Output the (X, Y) coordinate of the center of the cell containing the given text.  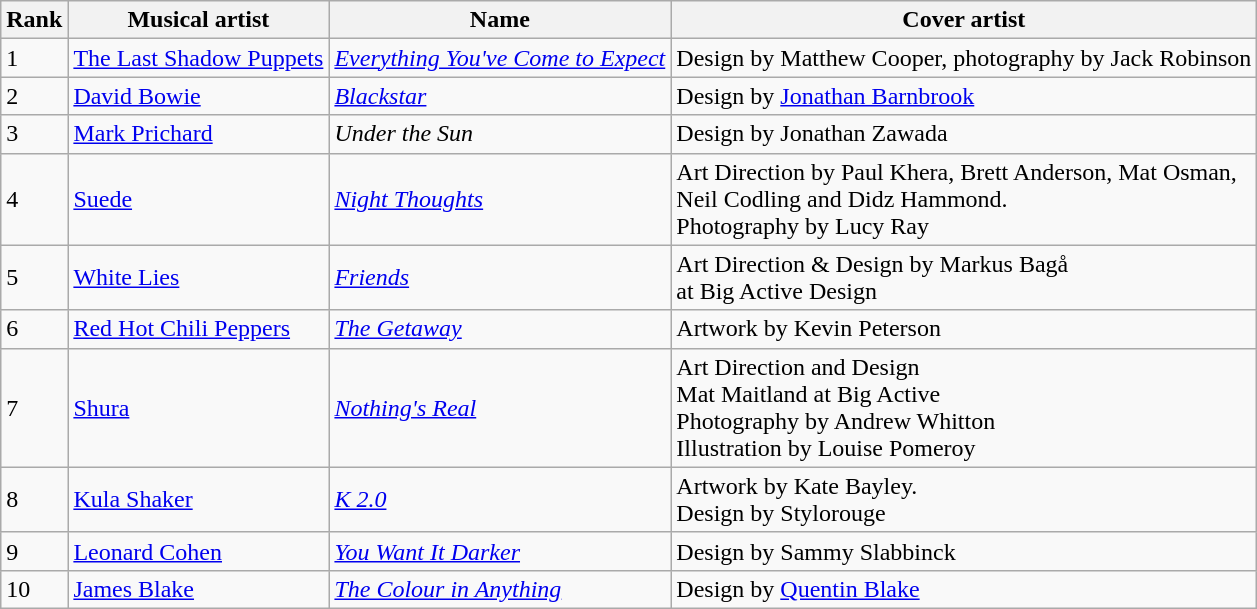
10 (34, 589)
5 (34, 278)
Leonard Cohen (198, 551)
Everything You've Come to Expect (500, 58)
Blackstar (500, 96)
Under the Sun (500, 134)
Design by Quentin Blake (964, 589)
K 2.0 (500, 500)
Friends (500, 278)
The Getaway (500, 329)
Rank (34, 20)
8 (34, 500)
Kula Shaker (198, 500)
David Bowie (198, 96)
Red Hot Chili Peppers (198, 329)
Name (500, 20)
White Lies (198, 278)
Design by Sammy Slabbinck (964, 551)
Suede (198, 199)
7 (34, 408)
3 (34, 134)
Artwork by Kevin Peterson (964, 329)
Design by Jonathan Barnbrook (964, 96)
Art Direction by Paul Khera, Brett Anderson, Mat Osman,Neil Codling and Didz Hammond.Photography by Lucy Ray (964, 199)
Design by Matthew Cooper, photography by Jack Robinson (964, 58)
Musical artist (198, 20)
You Want It Darker (500, 551)
Nothing's Real (500, 408)
Cover artist (964, 20)
1 (34, 58)
Design by Jonathan Zawada (964, 134)
2 (34, 96)
6 (34, 329)
Art Direction & Design by Markus Bagåat Big Active Design (964, 278)
The Last Shadow Puppets (198, 58)
Night Thoughts (500, 199)
The Colour in Anything (500, 589)
Shura (198, 408)
Artwork by Kate Bayley.Design by Stylorouge (964, 500)
James Blake (198, 589)
Art Direction and DesignMat Maitland at Big ActivePhotography by Andrew WhittonIllustration by Louise Pomeroy (964, 408)
9 (34, 551)
4 (34, 199)
Mark Prichard (198, 134)
